Find where the given text appears and provide that cell's center as (X, Y) coordinate. 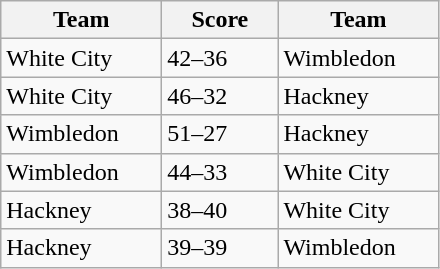
38–40 (220, 210)
42–36 (220, 58)
Score (220, 20)
39–39 (220, 248)
46–32 (220, 96)
51–27 (220, 134)
44–33 (220, 172)
